From the cell containing the given text, extract its center point as (X, Y) coordinate. 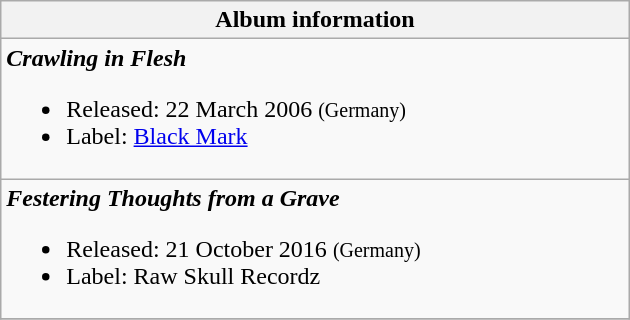
Crawling in FleshReleased: 22 March 2006 (Germany)Label: Black Mark (315, 109)
Festering Thoughts from a GraveReleased: 21 October 2016 (Germany)Label: Raw Skull Recordz (315, 249)
Album information (315, 20)
